Identify which cell holds the provided text, then report its [x, y] central coordinate. 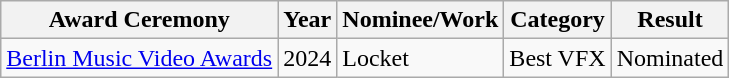
Result [670, 20]
Year [308, 20]
Nominee/Work [420, 20]
Nominated [670, 58]
2024 [308, 58]
Best VFX [558, 58]
Berlin Music Video Awards [140, 58]
Locket [420, 58]
Category [558, 20]
Award Ceremony [140, 20]
